Capture the cell that displays the provided text and extract its (x, y) central coordinate. 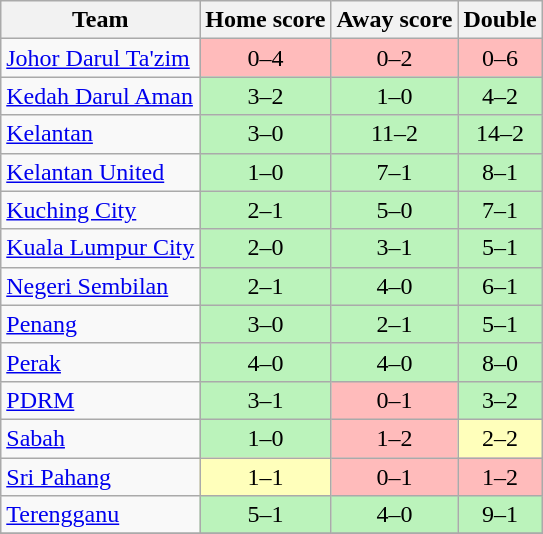
1–1 (266, 477)
Double (500, 20)
Sri Pahang (100, 477)
Home score (266, 20)
5–0 (394, 210)
Negeri Sembilan (100, 286)
11–2 (394, 134)
Kelantan United (100, 172)
0–4 (266, 58)
0–6 (500, 58)
4–2 (500, 96)
Kuching City (100, 210)
9–1 (500, 515)
Kuala Lumpur City (100, 248)
Sabah (100, 438)
Away score (394, 20)
8–1 (500, 172)
Penang (100, 324)
2–0 (266, 248)
Terengganu (100, 515)
14–2 (500, 134)
Team (100, 20)
Kelantan (100, 134)
2–2 (500, 438)
Kedah Darul Aman (100, 96)
Perak (100, 362)
0–2 (394, 58)
PDRM (100, 400)
Johor Darul Ta'zim (100, 58)
8–0 (500, 362)
6–1 (500, 286)
